Find where the given text appears and provide that cell's center as [x, y] coordinate. 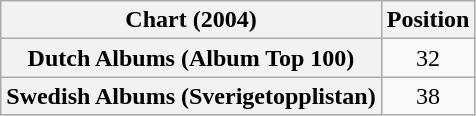
32 [428, 58]
Position [428, 20]
Chart (2004) [191, 20]
Swedish Albums (Sverigetopplistan) [191, 96]
Dutch Albums (Album Top 100) [191, 58]
38 [428, 96]
